Identify which cell holds the provided text, then report its (X, Y) central coordinate. 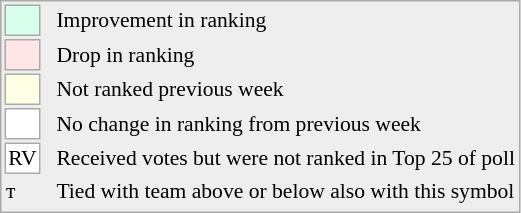
Not ranked previous week (286, 90)
т (22, 191)
Improvement in ranking (286, 20)
RV (22, 158)
Drop in ranking (286, 55)
Received votes but were not ranked in Top 25 of poll (286, 158)
Tied with team above or below also with this symbol (286, 191)
No change in ranking from previous week (286, 124)
